For the text-containing cell, return its midpoint in (x, y) coordinate format. 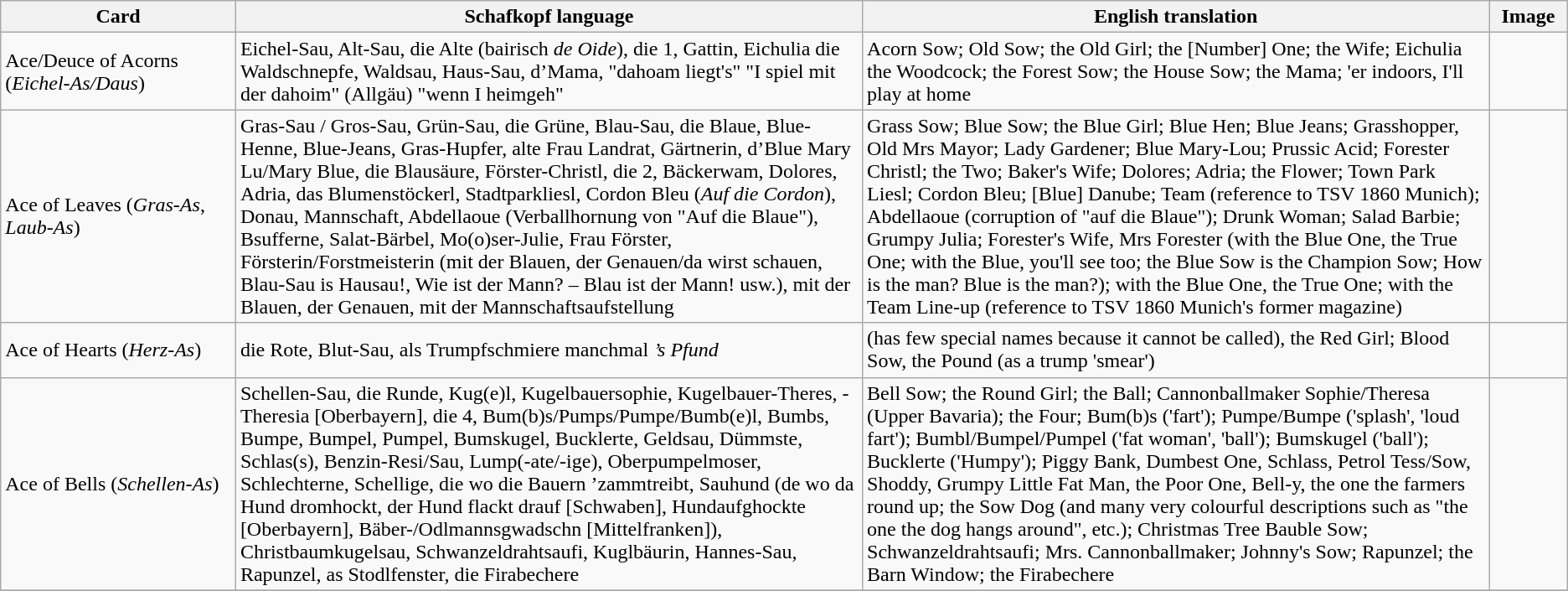
English translation (1176, 17)
Ace of Hearts (Herz-As) (119, 350)
Ace of Leaves (Gras-As, Laub-As) (119, 216)
Ace of Bells (Schellen-As) (119, 484)
Image (1529, 17)
Schafkopf language (549, 17)
(has few special names because it cannot be called), the Red Girl; Blood Sow, the Pound (as a trump 'smear') (1176, 350)
Card (119, 17)
Ace/Deuce of Acorns (Eichel-As/Daus) (119, 71)
die Rote, Blut-Sau, als Trumpfschmiere manchmal ’s Pfund (549, 350)
